Search for the cell housing the specified text and yield its (X, Y) center coordinate. 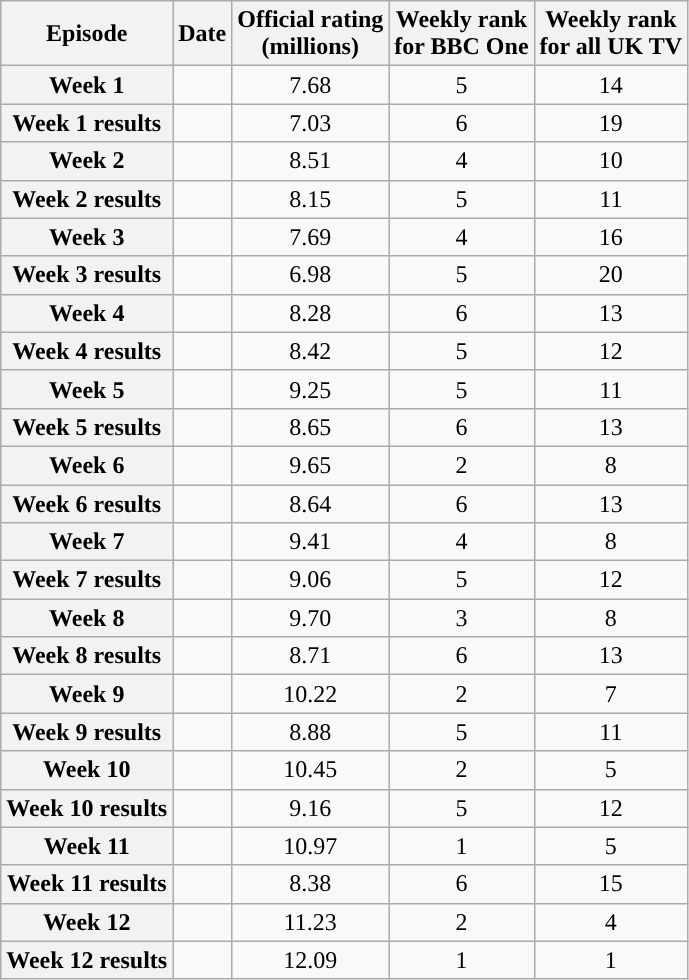
Week 2 results (87, 199)
Week 7 results (87, 580)
7.69 (310, 237)
8.64 (310, 503)
10.45 (310, 770)
9.25 (310, 389)
Week 1 results (87, 123)
9.70 (310, 618)
7.68 (310, 85)
Week 7 (87, 542)
15 (611, 884)
14 (611, 85)
8.42 (310, 351)
Week 8 results (87, 656)
10.22 (310, 694)
Official rating(millions) (310, 34)
Episode (87, 34)
10.97 (310, 846)
20 (611, 275)
Week 2 (87, 161)
Week 9 (87, 694)
Week 6 (87, 465)
Week 4 (87, 313)
9.16 (310, 808)
Weekly rankfor all UK TV (611, 34)
Week 6 results (87, 503)
Week 9 results (87, 732)
Week 10 (87, 770)
Week 12 results (87, 960)
7.03 (310, 123)
8.51 (310, 161)
Week 1 (87, 85)
Week 12 (87, 922)
Week 4 results (87, 351)
Week 10 results (87, 808)
Week 3 results (87, 275)
Week 11 (87, 846)
Week 11 results (87, 884)
8.88 (310, 732)
7 (611, 694)
19 (611, 123)
9.65 (310, 465)
8.38 (310, 884)
Week 8 (87, 618)
Week 3 (87, 237)
8.71 (310, 656)
16 (611, 237)
8.28 (310, 313)
Week 5 (87, 389)
8.65 (310, 427)
Weekly rankfor BBC One (462, 34)
9.41 (310, 542)
10 (611, 161)
11.23 (310, 922)
8.15 (310, 199)
Week 5 results (87, 427)
Date (202, 34)
12.09 (310, 960)
9.06 (310, 580)
3 (462, 618)
6.98 (310, 275)
